For the text-containing cell, return its midpoint in (x, y) coordinate format. 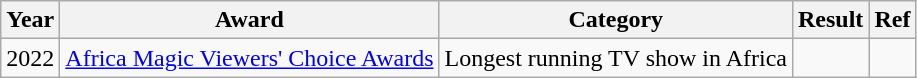
Result (830, 20)
2022 (30, 58)
Longest running TV show in Africa (616, 58)
Category (616, 20)
Africa Magic Viewers' Choice Awards (250, 58)
Year (30, 20)
Ref (892, 20)
Award (250, 20)
